Return (X, Y) of the center of cell containing provided text 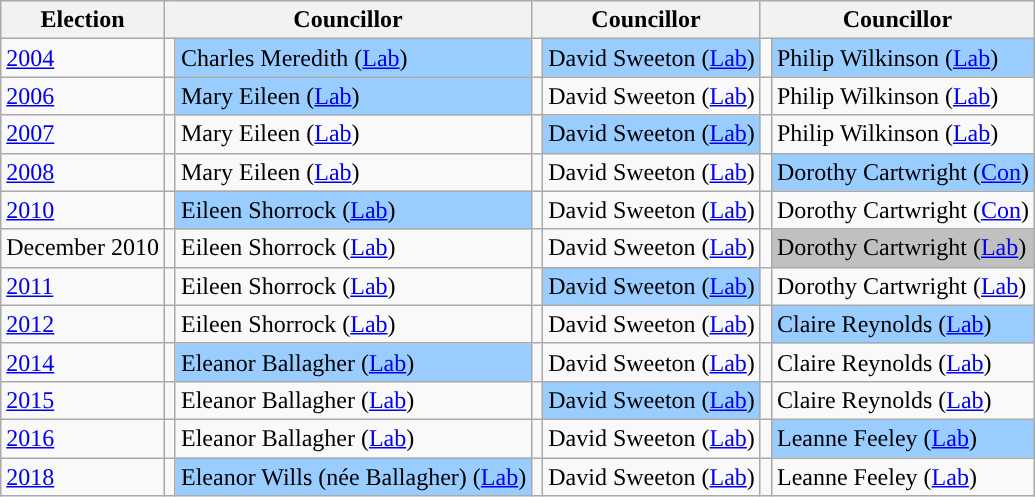
2006 (83, 96)
December 2010 (83, 248)
2004 (83, 58)
2015 (83, 400)
Eleanor Wills (née Ballagher) (Lab) (353, 477)
2016 (83, 438)
Charles Meredith (Lab) (353, 58)
2010 (83, 210)
2014 (83, 362)
Election (83, 20)
2012 (83, 324)
2007 (83, 134)
2008 (83, 172)
2011 (83, 286)
2018 (83, 477)
